Search for the cell housing the specified text and yield its [X, Y] center coordinate. 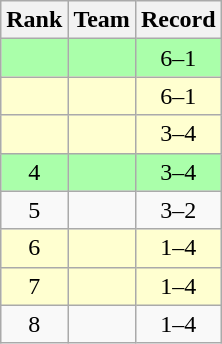
4 [34, 172]
7 [34, 286]
3–2 [178, 210]
Rank [34, 20]
5 [34, 210]
8 [34, 324]
Team [102, 20]
Record [178, 20]
6 [34, 248]
